Scan for the cell matching the given text and deliver its (x, y) coordinate at center. 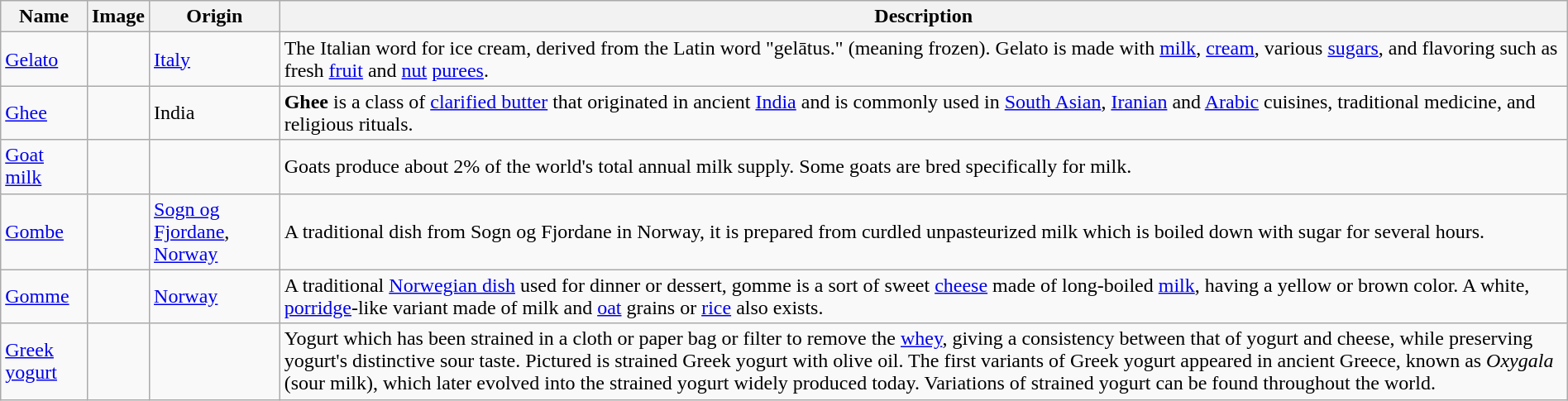
Image (117, 17)
A traditional dish from Sogn og Fjordane in Norway, it is prepared from curdled unpasteurized milk which is boiled down with sugar for several hours. (923, 232)
Italy (215, 60)
Gelato (45, 60)
Gomme (45, 296)
Goats produce about 2% of the world's total annual milk supply. Some goats are bred specifically for milk. (923, 167)
Norway (215, 296)
Name (45, 17)
India (215, 112)
Gombe (45, 232)
Description (923, 17)
Goat milk (45, 167)
Origin (215, 17)
Ghee (45, 112)
Sogn og Fjordane, Norway (215, 232)
Greek yogurt (45, 361)
